Determine the [X, Y] coordinate at the center of the cell enclosing the given text.  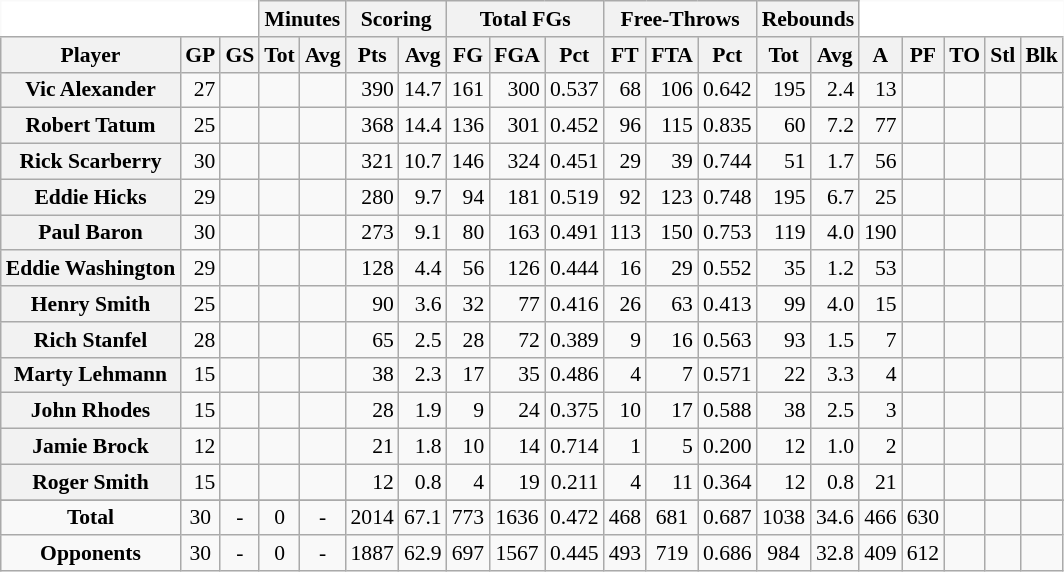
126 [517, 269]
Scoring [396, 19]
Vic Alexander [91, 90]
Pts [372, 55]
390 [372, 90]
466 [880, 518]
0.753 [728, 233]
150 [672, 233]
368 [372, 126]
FGA [517, 55]
0.686 [728, 554]
1.5 [836, 340]
0.389 [574, 340]
62.9 [423, 554]
27 [200, 90]
51 [784, 162]
161 [468, 90]
3.3 [836, 375]
96 [626, 126]
7.2 [836, 126]
53 [880, 269]
0.375 [574, 411]
468 [626, 518]
Total [91, 518]
32.8 [836, 554]
Minutes [302, 19]
163 [517, 233]
1 [626, 447]
94 [468, 197]
Henry Smith [91, 304]
65 [372, 340]
0.211 [574, 482]
1636 [517, 518]
0.486 [574, 375]
Rebounds [808, 19]
0.571 [728, 375]
14.7 [423, 90]
63 [672, 304]
0.714 [574, 447]
190 [880, 233]
34.6 [836, 518]
0.491 [574, 233]
Jamie Brock [91, 447]
9.7 [423, 197]
39 [672, 162]
2.4 [836, 90]
Opponents [91, 554]
0.552 [728, 269]
3.6 [423, 304]
280 [372, 197]
0.744 [728, 162]
32 [468, 304]
9.1 [423, 233]
1.8 [423, 447]
115 [672, 126]
0.444 [574, 269]
FT [626, 55]
90 [372, 304]
773 [468, 518]
273 [372, 233]
Roger Smith [91, 482]
Total FGs [526, 19]
113 [626, 233]
67.1 [423, 518]
321 [372, 162]
0.588 [728, 411]
0.364 [728, 482]
719 [672, 554]
0.452 [574, 126]
Rich Stanfel [91, 340]
1.0 [836, 447]
106 [672, 90]
0.687 [728, 518]
14.4 [423, 126]
612 [924, 554]
119 [784, 233]
11 [672, 482]
493 [626, 554]
68 [626, 90]
123 [672, 197]
24 [517, 411]
Stl [1002, 55]
1038 [784, 518]
409 [880, 554]
6.7 [836, 197]
A [880, 55]
Rick Scarberry [91, 162]
0.835 [728, 126]
4.4 [423, 269]
128 [372, 269]
FTA [672, 55]
984 [784, 554]
1.7 [836, 162]
93 [784, 340]
GP [200, 55]
0.642 [728, 90]
681 [672, 518]
72 [517, 340]
PF [924, 55]
0.413 [728, 304]
TO [964, 55]
Marty Lehmann [91, 375]
Paul Baron [91, 233]
0.537 [574, 90]
22 [784, 375]
0.451 [574, 162]
2.3 [423, 375]
92 [626, 197]
GS [240, 55]
Free-Throws [680, 19]
181 [517, 197]
14 [517, 447]
136 [468, 126]
1.2 [836, 269]
Robert Tatum [91, 126]
300 [517, 90]
0.200 [728, 447]
2014 [372, 518]
0.748 [728, 197]
0.519 [574, 197]
FG [468, 55]
80 [468, 233]
Blk [1042, 55]
Player [91, 55]
0.563 [728, 340]
2 [880, 447]
1.9 [423, 411]
1887 [372, 554]
60 [784, 126]
301 [517, 126]
Eddie Hicks [91, 197]
26 [626, 304]
146 [468, 162]
697 [468, 554]
10.7 [423, 162]
13 [880, 90]
John Rhodes [91, 411]
3 [880, 411]
99 [784, 304]
630 [924, 518]
0.445 [574, 554]
1567 [517, 554]
Eddie Washington [91, 269]
19 [517, 482]
324 [517, 162]
0.416 [574, 304]
5 [672, 447]
0.472 [574, 518]
